Output the (X, Y) coordinate of the center of the cell containing the given text.  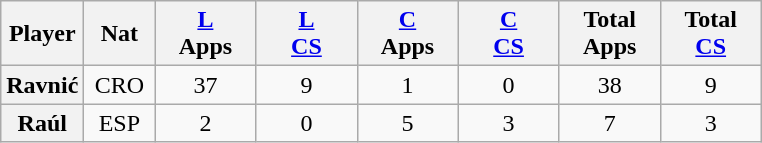
CCS (508, 34)
2 (206, 123)
7 (610, 123)
5 (408, 123)
TotalCS (710, 34)
Nat (120, 34)
LCS (306, 34)
TotalApps (610, 34)
Ravnić (42, 85)
37 (206, 85)
CApps (408, 34)
Player (42, 34)
1 (408, 85)
38 (610, 85)
CRO (120, 85)
ESP (120, 123)
Raúl (42, 123)
LApps (206, 34)
